Search for the cell housing the specified text and yield its (X, Y) center coordinate. 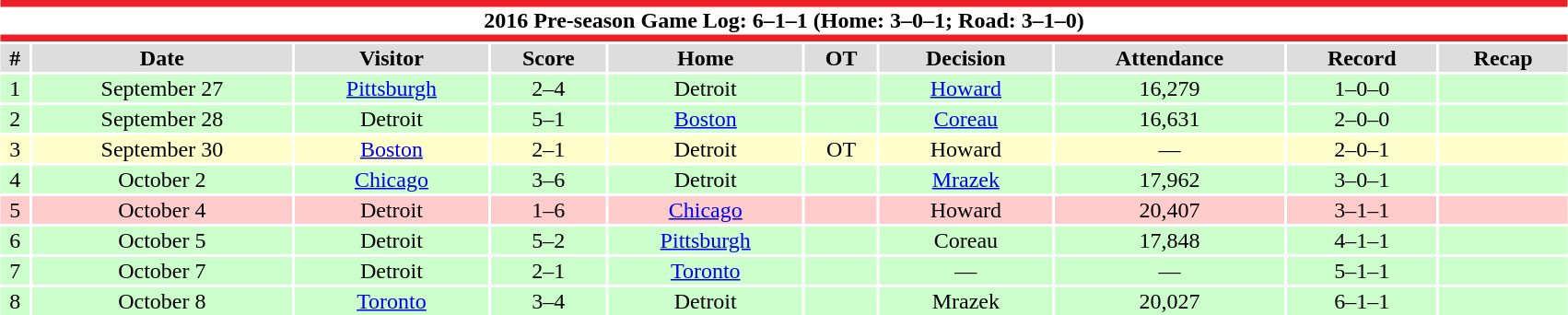
3 (15, 149)
17,962 (1170, 180)
2 (15, 119)
5 (15, 210)
October 2 (162, 180)
20,407 (1170, 210)
Attendance (1170, 58)
October 5 (162, 240)
5–1 (548, 119)
16,631 (1170, 119)
1 (15, 88)
October 7 (162, 271)
16,279 (1170, 88)
Record (1362, 58)
6 (15, 240)
3–0–1 (1362, 180)
3–4 (548, 301)
Home (706, 58)
5–2 (548, 240)
8 (15, 301)
Date (162, 58)
4–1–1 (1362, 240)
1–6 (548, 210)
September 30 (162, 149)
October 8 (162, 301)
# (15, 58)
3–6 (548, 180)
3–1–1 (1362, 210)
October 4 (162, 210)
7 (15, 271)
2016 Pre-season Game Log: 6–1–1 (Home: 3–0–1; Road: 3–1–0) (784, 20)
Visitor (392, 58)
Score (548, 58)
5–1–1 (1362, 271)
2–0–1 (1362, 149)
September 28 (162, 119)
1–0–0 (1362, 88)
20,027 (1170, 301)
2–4 (548, 88)
2–0–0 (1362, 119)
17,848 (1170, 240)
September 27 (162, 88)
Recap (1504, 58)
Decision (965, 58)
4 (15, 180)
6–1–1 (1362, 301)
